From the cell containing the given text, extract its center point as (X, Y) coordinate. 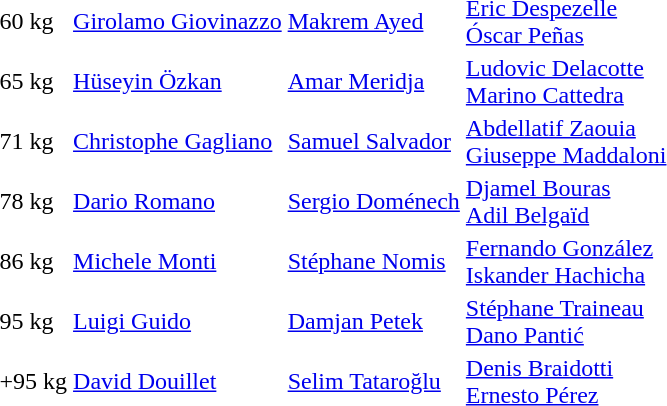
Samuel Salvador (374, 142)
Sergio Doménech (374, 202)
Christophe Gagliano (178, 142)
Michele Monti (178, 262)
Damjan Petek (374, 322)
Amar Meridja (374, 82)
Luigi Guido (178, 322)
Hüseyin Özkan (178, 82)
Stéphane Nomis (374, 262)
Dario Romano (178, 202)
